Return the (X, Y) coordinate for the center point of the cell that contains the specified text.  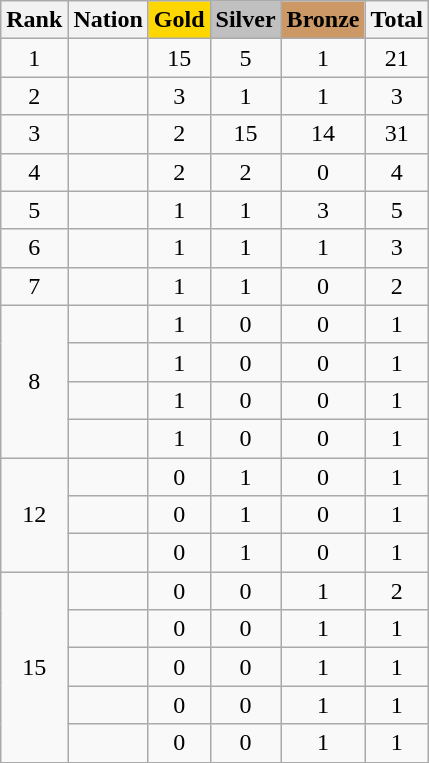
Bronze (323, 20)
6 (34, 248)
Nation (108, 20)
Total (397, 20)
31 (397, 134)
Silver (246, 20)
21 (397, 58)
14 (323, 134)
Gold (179, 20)
8 (34, 381)
7 (34, 286)
12 (34, 515)
Rank (34, 20)
